Determine the (x, y) coordinate at the center of the cell enclosing the given text.  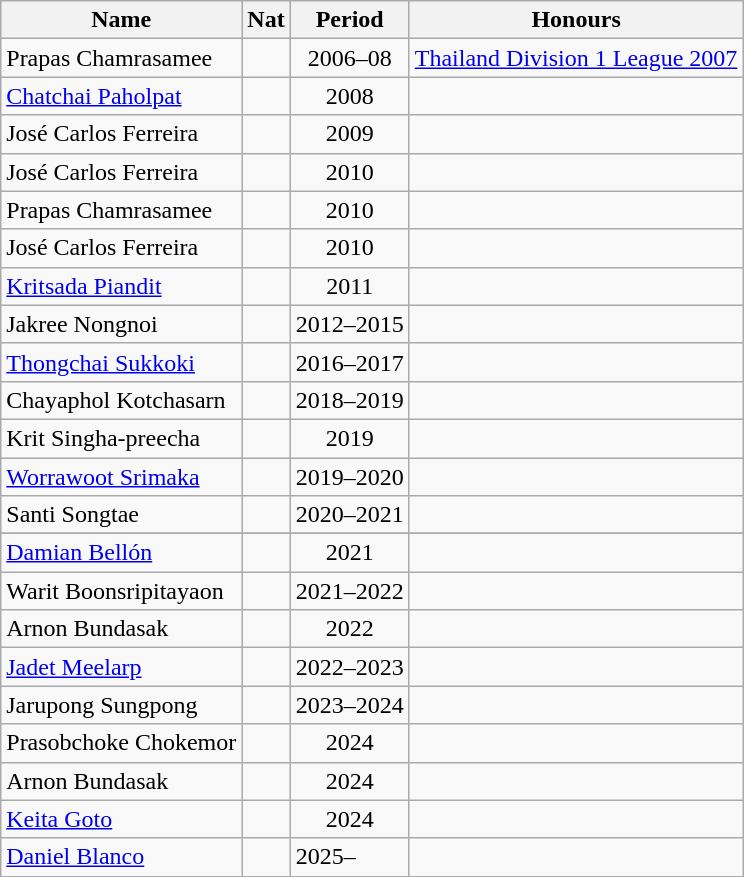
Period (350, 20)
Worrawoot Srimaka (122, 477)
2023–2024 (350, 705)
2021 (350, 553)
2011 (350, 286)
2022–2023 (350, 667)
Jarupong Sungpong (122, 705)
Chatchai Paholpat (122, 96)
2019–2020 (350, 477)
Santi Songtae (122, 515)
2021–2022 (350, 591)
Krit Singha-preecha (122, 438)
2018–2019 (350, 400)
Warit Boonsripitayaon (122, 591)
Thongchai Sukkoki (122, 362)
Name (122, 20)
Thailand Division 1 League 2007 (576, 58)
2006–08 (350, 58)
Nat (266, 20)
Jakree Nongnoi (122, 324)
Prasobchoke Chokemor (122, 743)
Kritsada Piandit (122, 286)
Jadet Meelarp (122, 667)
Honours (576, 20)
2016–2017 (350, 362)
2025– (350, 857)
2020–2021 (350, 515)
Chayaphol Kotchasarn (122, 400)
Damian Bellón (122, 553)
2022 (350, 629)
2008 (350, 96)
Daniel Blanco (122, 857)
Keita Goto (122, 819)
2012–2015 (350, 324)
2019 (350, 438)
2009 (350, 134)
